Search for the cell housing the specified text and yield its (X, Y) center coordinate. 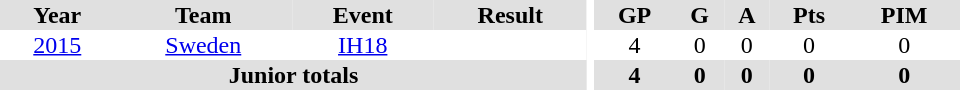
Team (204, 15)
Junior totals (294, 75)
IH18 (363, 45)
2015 (58, 45)
Pts (810, 15)
G (700, 15)
Year (58, 15)
PIM (904, 15)
Result (511, 15)
Sweden (204, 45)
A (747, 15)
GP (635, 15)
Event (363, 15)
